Pinpoint the cell where the given text exists, returning its [x, y] midpoint coordinate. 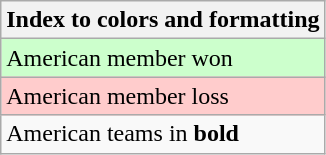
American teams in bold [163, 134]
American member loss [163, 96]
Index to colors and formatting [163, 20]
American member won [163, 58]
